From the cell containing the given text, extract its center point as [x, y] coordinate. 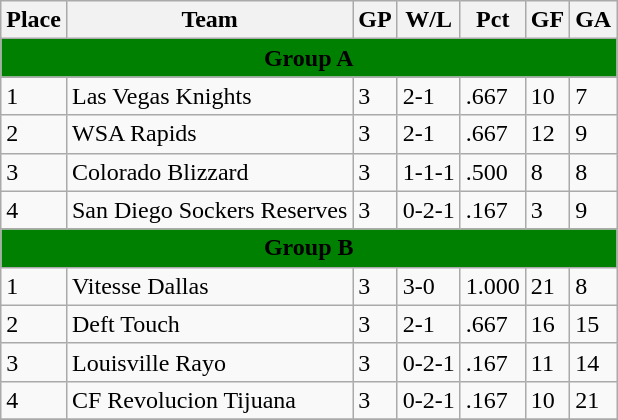
Vitesse Dallas [209, 286]
CF Revolucion Tijuana [209, 400]
Group A [309, 58]
1-1-1 [428, 172]
GF [547, 20]
San Diego Sockers Reserves [209, 210]
1.000 [492, 286]
GP [375, 20]
3-0 [428, 286]
WSA Rapids [209, 134]
11 [547, 362]
Las Vegas Knights [209, 96]
Deft Touch [209, 324]
W/L [428, 20]
14 [594, 362]
.500 [492, 172]
Pct [492, 20]
Place [34, 20]
15 [594, 324]
Team [209, 20]
Group B [309, 248]
7 [594, 96]
GA [594, 20]
12 [547, 134]
Colorado Blizzard [209, 172]
16 [547, 324]
Louisville Rayo [209, 362]
